Return [X, Y] of the center of cell containing provided text 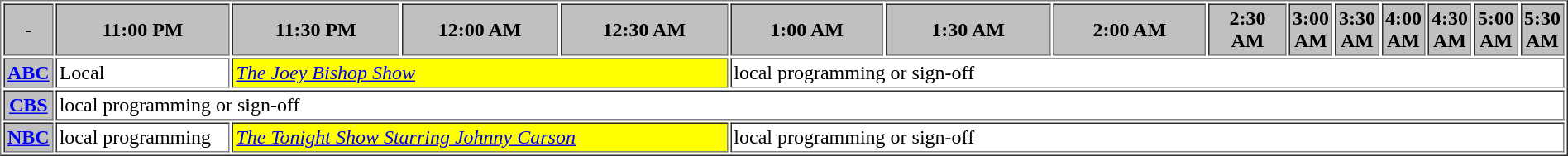
1:00 AM [807, 30]
4:30 AM [1449, 30]
5:30 AM [1542, 30]
The Tonight Show Starring Johnny Carson [480, 137]
3:00 AM [1310, 30]
12:30 AM [644, 30]
CBS [28, 106]
- [28, 30]
11:00 PM [142, 30]
4:00 AM [1403, 30]
2:30 AM [1248, 30]
5:00 AM [1495, 30]
3:30 AM [1356, 30]
ABC [28, 73]
11:30 PM [316, 30]
12:00 AM [480, 30]
NBC [28, 137]
Local [142, 73]
1:30 AM [968, 30]
local programming [142, 137]
The Joey Bishop Show [480, 73]
2:00 AM [1130, 30]
